Output the (x, y) coordinate of the center of the cell containing the given text.  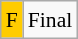
F (12, 20)
Final (50, 20)
